Pinpoint the cell where the given text exists, returning its (x, y) midpoint coordinate. 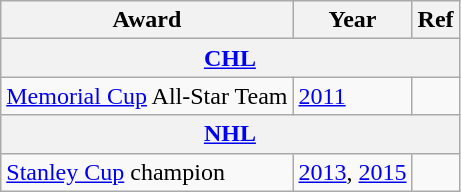
NHL (230, 134)
Year (352, 20)
2011 (352, 96)
2013, 2015 (352, 172)
CHL (230, 58)
Memorial Cup All-Star Team (147, 96)
Stanley Cup champion (147, 172)
Award (147, 20)
Ref (436, 20)
